Scan for the cell matching the given text and deliver its [X, Y] coordinate at center. 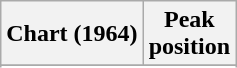
Chart (1964) [72, 34]
Peakposition [189, 34]
